For the text-containing cell, return its midpoint in [X, Y] coordinate format. 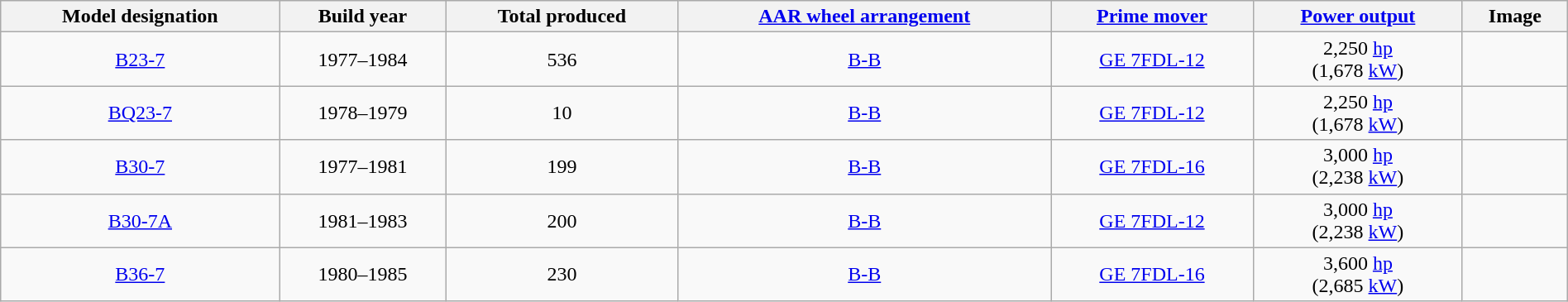
199 [562, 167]
230 [562, 275]
536 [562, 60]
Power output [1358, 17]
Build year [362, 17]
Image [1515, 17]
B30-7A [141, 220]
200 [562, 220]
Total produced [562, 17]
1980–1985 [362, 275]
3,600 hp(2,685 kW) [1358, 275]
1981–1983 [362, 220]
1978–1979 [362, 113]
1977–1984 [362, 60]
AAR wheel arrangement [865, 17]
Prime mover [1153, 17]
Model designation [141, 17]
10 [562, 113]
B30-7 [141, 167]
BQ23-7 [141, 113]
1977–1981 [362, 167]
B36-7 [141, 275]
B23-7 [141, 60]
